Identify which cell holds the provided text, then report its (x, y) central coordinate. 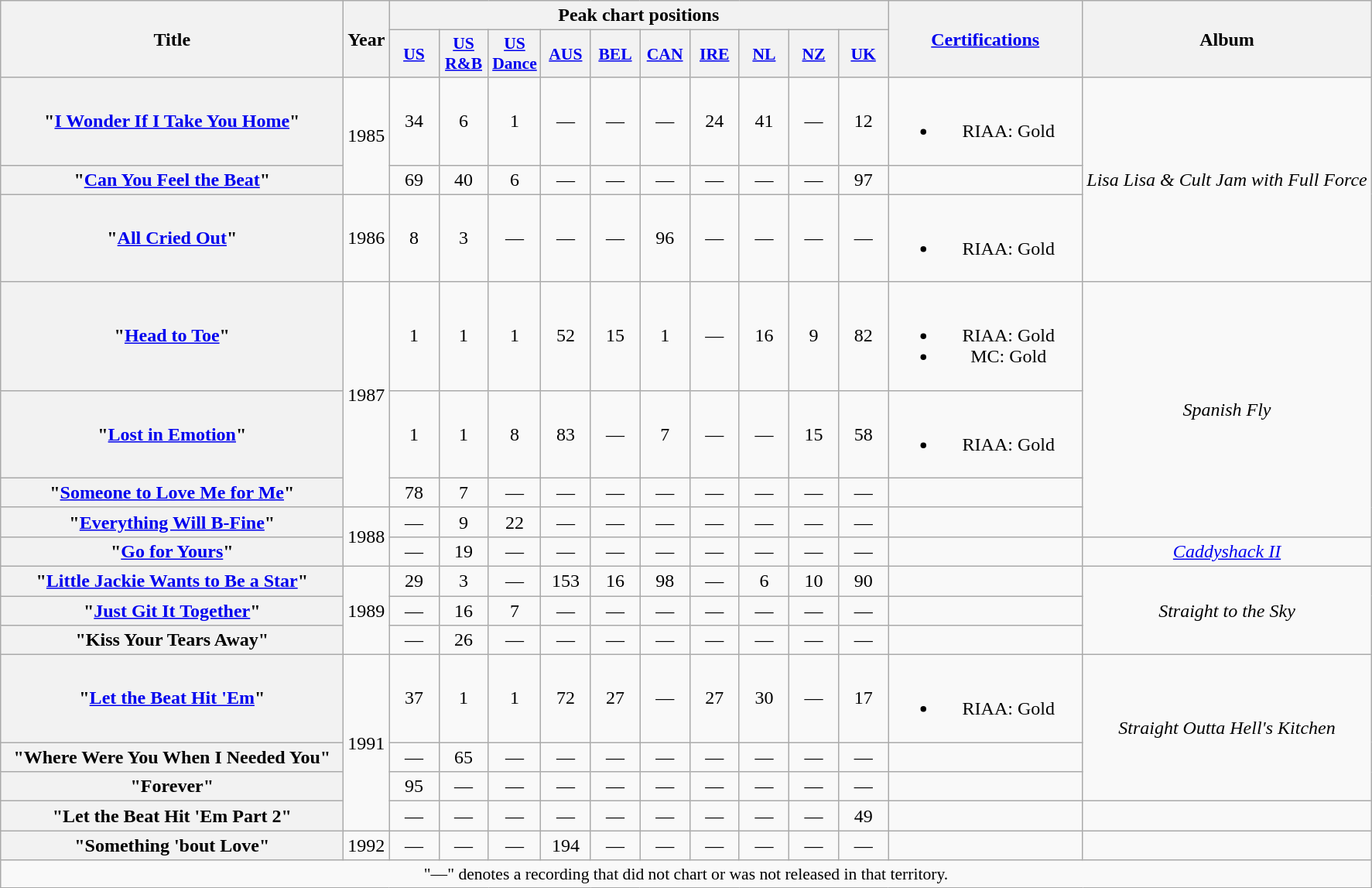
"Head to Toe" (172, 336)
CAN (665, 54)
IRE (714, 54)
Certifications (986, 39)
"Something 'bout Love" (172, 845)
49 (864, 816)
41 (764, 121)
"—" denotes a recording that did not chart or was not released in that territory. (686, 874)
UK (864, 54)
AUS (566, 54)
34 (414, 121)
Title (172, 39)
37 (414, 698)
29 (414, 581)
"Everything Will B-Fine" (172, 522)
"Lost in Emotion" (172, 434)
194 (566, 845)
BEL (615, 54)
"Just Git It Together" (172, 611)
96 (665, 238)
"Let the Beat Hit 'Em Part 2" (172, 816)
98 (665, 581)
69 (414, 180)
NL (764, 54)
Straight Outta Hell's Kitchen (1227, 728)
72 (566, 698)
NZ (813, 54)
USDance (515, 54)
1989 (367, 610)
US (414, 54)
97 (864, 180)
"All Cried Out" (172, 238)
"Go for Yours" (172, 551)
24 (714, 121)
12 (864, 121)
Caddyshack II (1227, 551)
19 (464, 551)
52 (566, 336)
1985 (367, 136)
78 (414, 492)
1991 (367, 743)
30 (764, 698)
"I Wonder If I Take You Home" (172, 121)
22 (515, 522)
"Can You Feel the Beat" (172, 180)
"Forever" (172, 787)
Spanish Fly (1227, 409)
Straight to the Sky (1227, 610)
Album (1227, 39)
"Kiss Your Tears Away" (172, 640)
Year (367, 39)
1992 (367, 845)
95 (414, 787)
1988 (367, 537)
90 (864, 581)
10 (813, 581)
RIAA: GoldMC: Gold (986, 336)
40 (464, 180)
83 (566, 434)
USR&B (464, 54)
1986 (367, 238)
"Someone to Love Me for Me" (172, 492)
17 (864, 698)
1987 (367, 395)
Peak chart positions (639, 15)
"Where Were You When I Needed You" (172, 757)
"Little Jackie Wants to Be a Star" (172, 581)
26 (464, 640)
82 (864, 336)
58 (864, 434)
153 (566, 581)
"Let the Beat Hit 'Em" (172, 698)
65 (464, 757)
Lisa Lisa & Cult Jam with Full Force (1227, 180)
